Determine the [X, Y] coordinate at the center of the cell enclosing the given text.  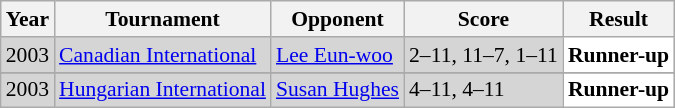
Tournament [162, 19]
Score [484, 19]
Canadian International [162, 55]
Year [28, 19]
Lee Eun-woo [338, 55]
Susan Hughes [338, 90]
Hungarian International [162, 90]
4–11, 4–11 [484, 90]
2–11, 11–7, 1–11 [484, 55]
Result [618, 19]
Opponent [338, 19]
